For the text-containing cell, return its midpoint in [X, Y] coordinate format. 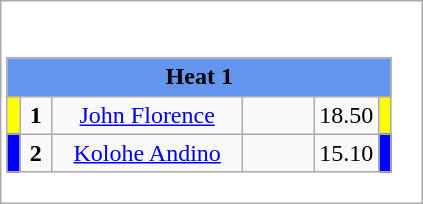
18.50 [346, 115]
1 [36, 115]
2 [36, 153]
Kolohe Andino [148, 153]
15.10 [346, 153]
Heat 1 [199, 77]
Heat 1 1 John Florence 18.50 2 Kolohe Andino 15.10 [212, 102]
John Florence [148, 115]
